Output the (X, Y) coordinate of the center of the cell containing the given text.  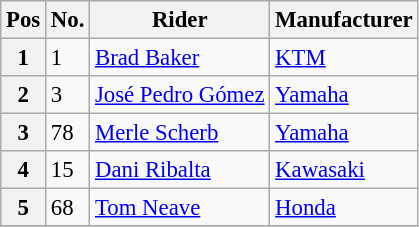
68 (68, 208)
4 (24, 170)
Manufacturer (344, 20)
José Pedro Gómez (180, 95)
5 (24, 208)
Merle Scherb (180, 133)
2 (24, 95)
Kawasaki (344, 170)
15 (68, 170)
Honda (344, 208)
KTM (344, 58)
Brad Baker (180, 58)
Pos (24, 20)
Dani Ribalta (180, 170)
Rider (180, 20)
Tom Neave (180, 208)
No. (68, 20)
78 (68, 133)
